Determine the [X, Y] coordinate at the center of the cell enclosing the given text.  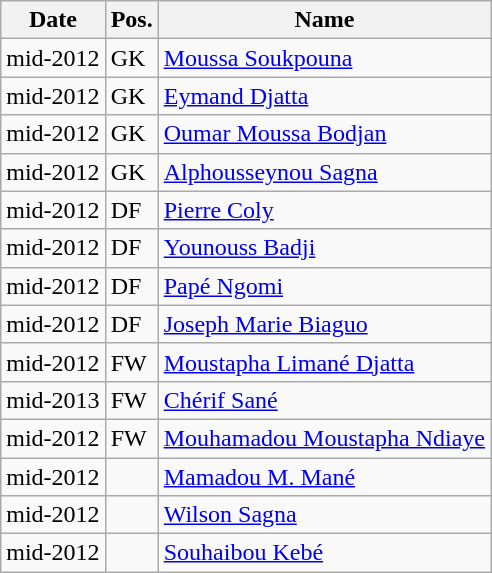
Pierre Coly [324, 210]
Mamadou M. Mané [324, 477]
Mouhamadou Moustapha Ndiaye [324, 438]
Souhaibou Kebé [324, 553]
Chérif Sané [324, 400]
Alphousseynou Sagna [324, 172]
Pos. [132, 20]
Wilson Sagna [324, 515]
Moustapha Limané Djatta [324, 362]
Date [53, 20]
Name [324, 20]
Joseph Marie Biaguo [324, 324]
Papé Ngomi [324, 286]
Oumar Moussa Bodjan [324, 134]
Eymand Djatta [324, 96]
mid-2013 [53, 400]
Moussa Soukpouna [324, 58]
Younouss Badji [324, 248]
